Search for the cell housing the specified text and yield its [X, Y] center coordinate. 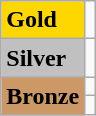
Silver [43, 58]
Bronze [43, 96]
Gold [43, 20]
